Pinpoint the cell where the given text exists, returning its [x, y] midpoint coordinate. 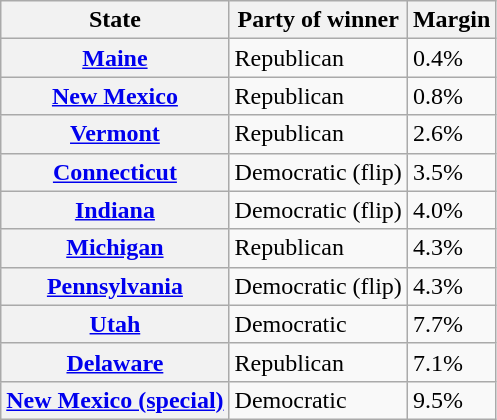
0.4% [451, 58]
Michigan [115, 248]
Party of winner [318, 20]
9.5% [451, 400]
3.5% [451, 172]
Utah [115, 324]
4.0% [451, 210]
Connecticut [115, 172]
Indiana [115, 210]
Vermont [115, 134]
State [115, 20]
Pennsylvania [115, 286]
7.7% [451, 324]
2.6% [451, 134]
New Mexico [115, 96]
Margin [451, 20]
New Mexico (special) [115, 400]
7.1% [451, 362]
Delaware [115, 362]
0.8% [451, 96]
Maine [115, 58]
